Output the (X, Y) coordinate of the center of the cell containing the given text.  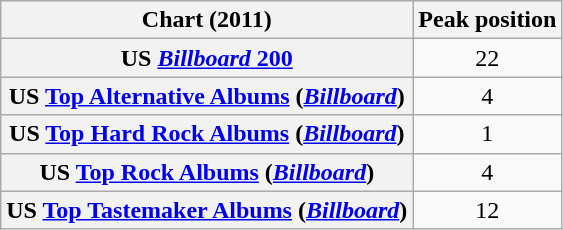
Peak position (488, 20)
US Top Alternative Albums (Billboard) (207, 96)
US Top Hard Rock Albums (Billboard) (207, 134)
US Top Rock Albums (Billboard) (207, 172)
US Top Tastemaker Albums (Billboard) (207, 210)
22 (488, 58)
Chart (2011) (207, 20)
12 (488, 210)
1 (488, 134)
US Billboard 200 (207, 58)
